Capture the cell that displays the provided text and extract its (x, y) central coordinate. 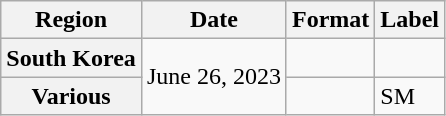
SM (410, 96)
Date (214, 20)
June 26, 2023 (214, 77)
Format (330, 20)
Region (72, 20)
Various (72, 96)
Label (410, 20)
South Korea (72, 58)
